Identify which cell holds the provided text, then report its [x, y] central coordinate. 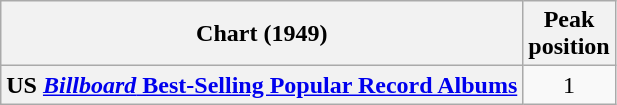
1 [569, 85]
US Billboard Best-Selling Popular Record Albums [262, 85]
Peakposition [569, 34]
Chart (1949) [262, 34]
